Locate the cell with the specified text and output its (X, Y) center coordinate. 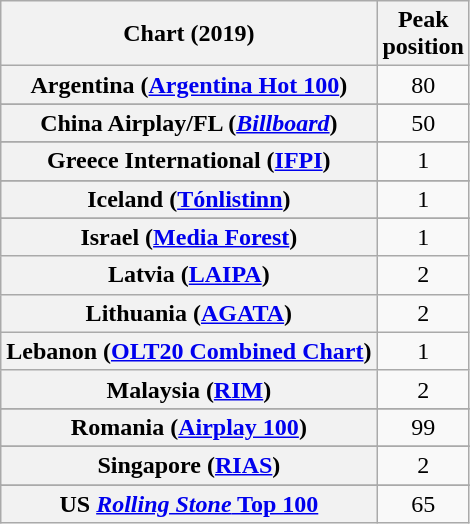
Lebanon (OLT20 Combined Chart) (189, 351)
65 (423, 503)
80 (423, 85)
Chart (2019) (189, 34)
Iceland (Tónlistinn) (189, 199)
99 (423, 427)
Lithuania (AGATA) (189, 313)
Latvia (LAIPA) (189, 275)
Israel (Media Forest) (189, 237)
Romania (Airplay 100) (189, 427)
US Rolling Stone Top 100 (189, 503)
Malaysia (RIM) (189, 389)
Greece International (IFPI) (189, 161)
China Airplay/FL (Billboard) (189, 123)
50 (423, 123)
Argentina (Argentina Hot 100) (189, 85)
Peak position (423, 34)
Singapore (RIAS) (189, 465)
